From the cell containing the given text, extract its center point as [X, Y] coordinate. 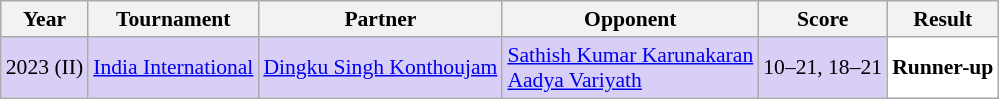
Runner-up [942, 68]
Partner [380, 19]
Dingku Singh Konthoujam [380, 68]
Sathish Kumar Karunakaran Aadya Variyath [630, 68]
India International [173, 68]
10–21, 18–21 [822, 68]
Opponent [630, 19]
Tournament [173, 19]
Year [44, 19]
2023 (II) [44, 68]
Result [942, 19]
Score [822, 19]
